Provide the [X, Y] coordinate of the cell's center where the given text is located.  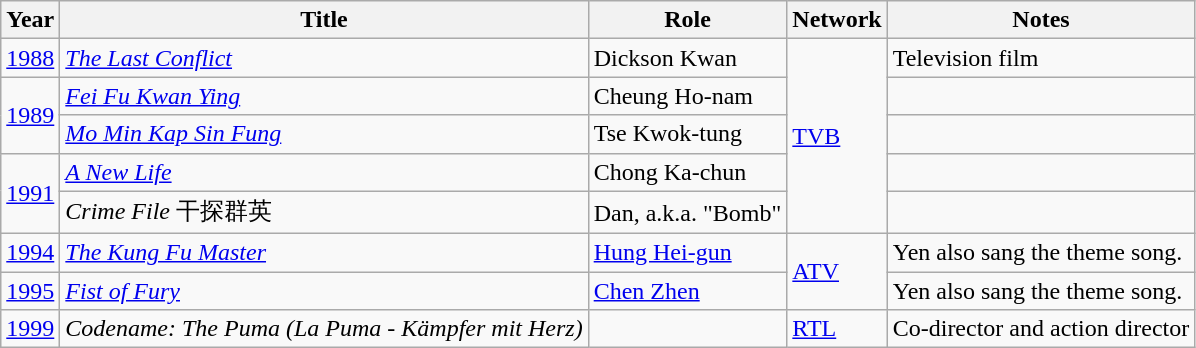
Crime File 干探群英 [324, 212]
Mo Min Kap Sin Fung [324, 134]
Dan, a.k.a. "Bomb" [688, 212]
The Last Conflict [324, 58]
TVB [837, 136]
1999 [30, 329]
Fei Fu Kwan Ying [324, 96]
Television film [1041, 58]
Tse Kwok-tung [688, 134]
Fist of Fury [324, 291]
Chen Zhen [688, 291]
1994 [30, 253]
Codename: The Puma (La Puma - Kämpfer mit Herz) [324, 329]
RTL [837, 329]
1988 [30, 58]
Dickson Kwan [688, 58]
Cheung Ho-nam [688, 96]
1991 [30, 194]
Network [837, 20]
A New Life [324, 172]
Hung Hei-gun [688, 253]
1989 [30, 115]
Chong Ka-chun [688, 172]
ATV [837, 272]
Co-director and action director [1041, 329]
Year [30, 20]
Title [324, 20]
1995 [30, 291]
The Kung Fu Master [324, 253]
Role [688, 20]
Notes [1041, 20]
